Return the (X, Y) coordinate for the center point of the cell that contains the specified text.  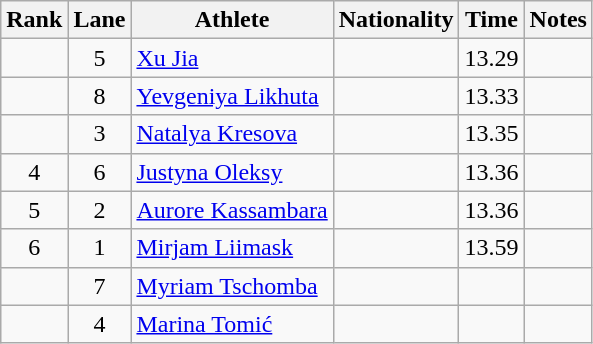
Aurore Kassambara (232, 210)
Time (492, 20)
13.33 (492, 96)
2 (100, 210)
7 (100, 286)
3 (100, 134)
13.35 (492, 134)
Nationality (396, 20)
Lane (100, 20)
13.59 (492, 248)
Yevgeniya Likhuta (232, 96)
Athlete (232, 20)
Myriam Tschomba (232, 286)
Rank (34, 20)
8 (100, 96)
Marina Tomić (232, 324)
Xu Jia (232, 58)
Mirjam Liimask (232, 248)
13.29 (492, 58)
Justyna Oleksy (232, 172)
Natalya Kresova (232, 134)
Notes (558, 20)
1 (100, 248)
